Scan for the cell matching the given text and deliver its [x, y] coordinate at center. 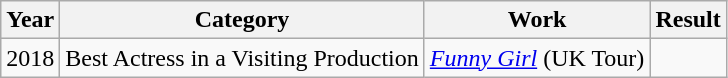
Funny Girl (UK Tour) [537, 58]
Work [537, 20]
2018 [30, 58]
Category [242, 20]
Year [30, 20]
Result [688, 20]
Best Actress in a Visiting Production [242, 58]
